Find where the given text appears and provide that cell's center as (X, Y) coordinate. 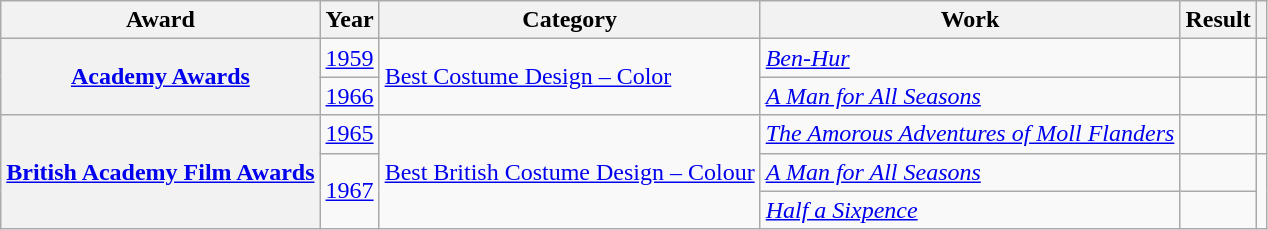
1966 (350, 96)
Best Costume Design – Color (570, 77)
Year (350, 20)
British Academy Film Awards (160, 172)
1965 (350, 134)
1967 (350, 191)
1959 (350, 58)
Award (160, 20)
Best British Costume Design – Colour (570, 172)
Academy Awards (160, 77)
The Amorous Adventures of Moll Flanders (970, 134)
Half a Sixpence (970, 210)
Result (1218, 20)
Ben-Hur (970, 58)
Work (970, 20)
Category (570, 20)
